Determine the [x, y] coordinate at the center of the cell enclosing the given text.  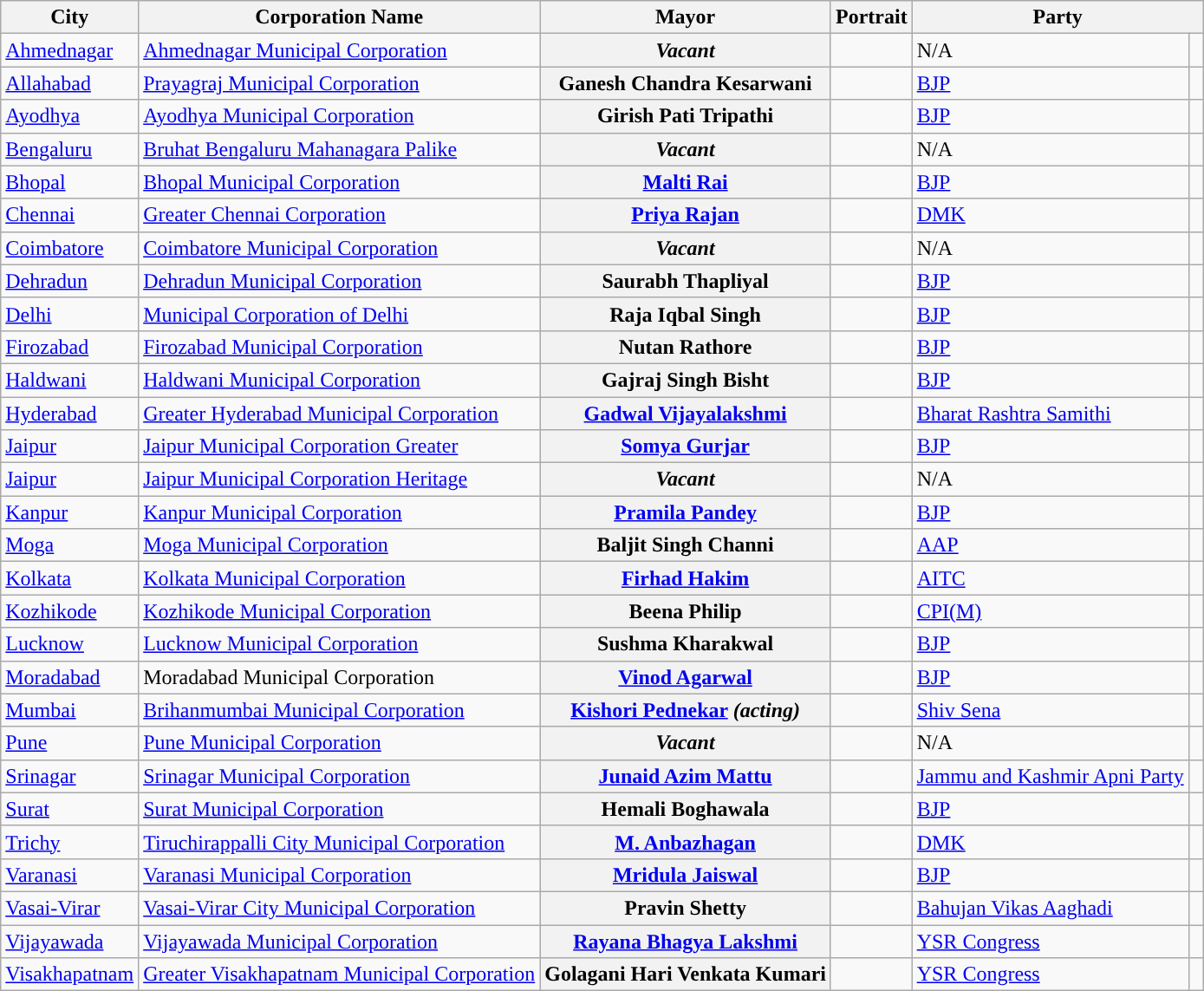
Greater Visakhapatnam Municipal Corporation [340, 975]
Gajraj Singh Bisht [686, 380]
Greater Chennai Corporation [340, 215]
Somya Gurjar [686, 447]
Pune Municipal Corporation [340, 743]
Kanpur [69, 512]
CPI(M) [1051, 611]
Moga [69, 545]
Bhopal [69, 182]
Corporation Name [340, 17]
Priya Rajan [686, 215]
Bhopal Municipal Corporation [340, 182]
Bahujan Vikas Aaghadi [1051, 908]
Moradabad Municipal Corporation [340, 677]
Raja Iqbal Singh [686, 314]
Mumbai [69, 710]
Shiv Sena [1051, 710]
Sushma Kharakwal [686, 644]
Coimbatore Municipal Corporation [340, 248]
Mridula Jaiswal [686, 875]
Prayagraj Municipal Corporation [340, 83]
Pravin Shetty [686, 908]
Ganesh Chandra Kesarwani [686, 83]
Ayodhya Municipal Corporation [340, 116]
Delhi [69, 314]
Rayana Bhagya Lakshmi [686, 941]
AITC [1051, 578]
Gadwal Vijayalakshmi [686, 414]
Haldwani Municipal Corporation [340, 380]
Moga Municipal Corporation [340, 545]
Allahabad [69, 83]
Beena Philip [686, 611]
Hyderabad [69, 414]
Moradabad [69, 677]
Kolkata Municipal Corporation [340, 578]
Greater Hyderabad Municipal Corporation [340, 414]
Srinagar [69, 776]
Kolkata [69, 578]
Firozabad Municipal Corporation [340, 347]
Kishori Pednekar (acting) [686, 710]
Hemali Boghawala [686, 809]
Nutan Rathore [686, 347]
Portrait [871, 17]
Mayor [686, 17]
Girish Pati Tripathi [686, 116]
Surat [69, 809]
Party [1058, 17]
Trichy [69, 842]
Dehradun Municipal Corporation [340, 281]
Coimbatore [69, 248]
Ahmednagar Municipal Corporation [340, 50]
Varanasi [69, 875]
Tiruchirappalli City Municipal Corporation [340, 842]
Lucknow Municipal Corporation [340, 644]
City [69, 17]
Jammu and Kashmir Apni Party [1051, 776]
Visakhapatnam [69, 975]
Kozhikode [69, 611]
Srinagar Municipal Corporation [340, 776]
Kozhikode Municipal Corporation [340, 611]
Lucknow [69, 644]
Firhad Hakim [686, 578]
Vijayawada Municipal Corporation [340, 941]
AAP [1051, 545]
Brihanmumbai Municipal Corporation [340, 710]
Vasai-Virar City Municipal Corporation [340, 908]
Varanasi Municipal Corporation [340, 875]
M. Anbazhagan [686, 842]
Bharat Rashtra Samithi [1051, 414]
Golagani Hari Venkata Kumari [686, 975]
Saurabh Thapliyal [686, 281]
Municipal Corporation of Delhi [340, 314]
Firozabad [69, 347]
Malti Rai [686, 182]
Bengaluru [69, 149]
Junaid Azim Mattu [686, 776]
Ahmednagar [69, 50]
Haldwani [69, 380]
Pune [69, 743]
Kanpur Municipal Corporation [340, 512]
Vijayawada [69, 941]
Baljit Singh Channi [686, 545]
Dehradun [69, 281]
Vasai-Virar [69, 908]
Surat Municipal Corporation [340, 809]
Vinod Agarwal [686, 677]
Jaipur Municipal Corporation Greater [340, 447]
Chennai [69, 215]
Ayodhya [69, 116]
Bruhat Bengaluru Mahanagara Palike [340, 149]
Pramila Pandey [686, 512]
Jaipur Municipal Corporation Heritage [340, 479]
